For the text-containing cell, return its midpoint in [X, Y] coordinate format. 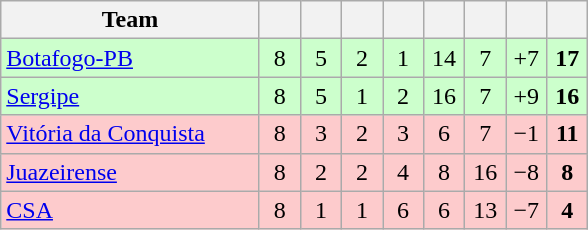
−7 [526, 210]
CSA [130, 210]
13 [486, 210]
−1 [526, 134]
Vitória da Conquista [130, 134]
17 [568, 58]
14 [444, 58]
Team [130, 20]
Sergipe [130, 96]
11 [568, 134]
−8 [526, 172]
+7 [526, 58]
Juazeirense [130, 172]
Botafogo-PB [130, 58]
+9 [526, 96]
